Pinpoint the cell where the given text exists, returning its (x, y) midpoint coordinate. 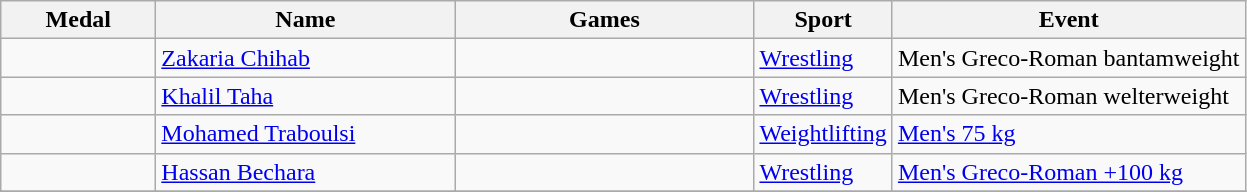
Men's Greco-Roman bantamweight (1068, 58)
Medal (78, 20)
Zakaria Chihab (306, 58)
Men's Greco-Roman welterweight (1068, 96)
Event (1068, 20)
Hassan Bechara (306, 172)
Name (306, 20)
Sport (823, 20)
Games (604, 20)
Men's Greco-Roman +100 kg (1068, 172)
Khalil Taha (306, 96)
Weightlifting (823, 134)
Men's 75 kg (1068, 134)
Mohamed Traboulsi (306, 134)
